Locate the cell with the specified text and output its (x, y) center coordinate. 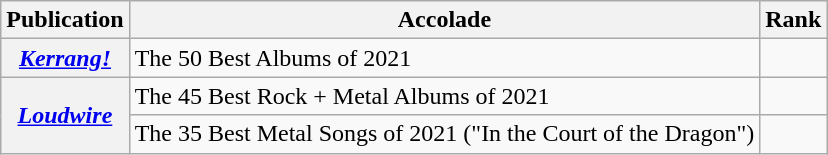
The 35 Best Metal Songs of 2021 ("In the Court of the Dragon") (444, 134)
The 50 Best Albums of 2021 (444, 58)
The 45 Best Rock + Metal Albums of 2021 (444, 96)
Publication (65, 20)
Kerrang! (65, 58)
Accolade (444, 20)
Rank (794, 20)
Loudwire (65, 115)
